Search for the cell housing the specified text and yield its (X, Y) center coordinate. 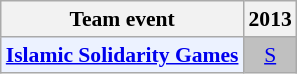
2013 (270, 19)
S (270, 55)
Team event (122, 19)
Islamic Solidarity Games (122, 55)
